Identify which cell holds the provided text, then report its [X, Y] central coordinate. 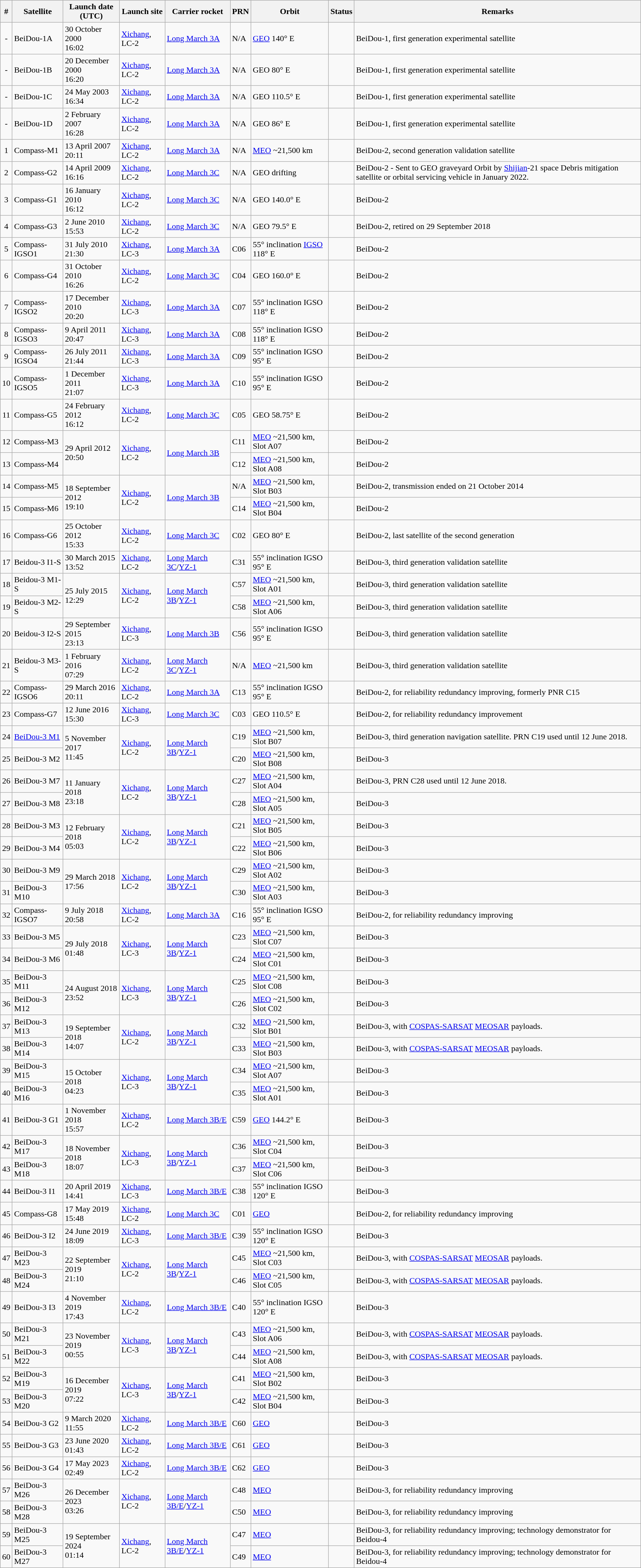
C48 [240, 1490]
35 [6, 982]
MEO ~21,500 km, Slot A04 [290, 781]
19 [6, 607]
Compass-G7 [38, 714]
BeiDou-3 I2 [38, 1236]
38 [6, 1048]
1 February 201607:29 [91, 665]
2 February 200716:28 [91, 124]
20 [6, 634]
29 [6, 848]
Compass-M5 [38, 486]
57 [6, 1490]
24 [6, 737]
MEO ~21,500 km, Slot C08 [290, 982]
C31 [240, 562]
C08 [240, 334]
26 December 202303:26 [91, 1501]
MEO ~21,500 km, Slot C05 [290, 1280]
Compass-IGSO3 [38, 334]
BeiDou-3 M25 [38, 1535]
19 September 201814:07 [91, 1037]
30 [6, 870]
29 April 201220:50 [91, 453]
Beidou-3 M1-S [38, 585]
17 December 201020:20 [91, 307]
13 [6, 464]
60 [6, 1557]
24 February 201216:12 [91, 415]
Launch site [142, 12]
C60 [240, 1423]
GEO 160.0° E [290, 276]
C44 [240, 1356]
27 [6, 804]
20 December 200016:20 [91, 70]
GEO 144.2° E [290, 1120]
BeiDou-3 I1 [38, 1191]
C58 [240, 607]
C28 [240, 804]
C49 [240, 1557]
17 [6, 562]
29 July 201801:48 [91, 948]
BeiDou-3 M16 [38, 1093]
BeiDou-3 M3 [38, 826]
BeiDou-3 M21 [38, 1334]
BeiDou-3 M8 [38, 804]
Compass-G6 [38, 535]
11 [6, 415]
29 March 201620:11 [91, 692]
52 [6, 1379]
BeiDou-3 G1 [38, 1120]
Compass-G1 [38, 200]
4 [6, 227]
36 [6, 1004]
40 [6, 1093]
C47 [240, 1535]
MEO ~21,500 km, Slot C01 [290, 959]
BeiDou-1D [38, 124]
31 [6, 893]
41 [6, 1120]
15 October 201804:23 [91, 1082]
30 March 201513:52 [91, 562]
BeiDou-3 M9 [38, 870]
# [6, 12]
BeiDou-3 M7 [38, 781]
Beidou-3 I1-S [38, 562]
19 September 202401:14 [91, 1546]
C09 [240, 357]
C37 [240, 1169]
MEO ~21,500 km, Slot B02 [290, 1379]
24 June 201918:09 [91, 1236]
31 October 201016:26 [91, 276]
C45 [240, 1258]
33 [6, 937]
Compass-G8 [38, 1214]
BeiDou-3 M1 [38, 737]
C23 [240, 937]
22 September 201921:10 [91, 1269]
C10 [240, 383]
14 April 200916:16 [91, 173]
Remarks [498, 12]
C22 [240, 848]
37 [6, 1026]
BeiDou-2, retired on 29 September 2018 [498, 227]
Compass-G5 [38, 415]
29 September 201523:13 [91, 634]
C32 [240, 1026]
26 [6, 781]
Compass-M3 [38, 442]
BeiDou-3, third generation navigation satellite. PRN C19 used until 12 June 2018. [498, 737]
39 [6, 1071]
C57 [240, 585]
C02 [240, 535]
16 [6, 535]
4 November 201917:43 [91, 1307]
16 December 201907:22 [91, 1390]
C29 [240, 870]
BeiDou-3 M10 [38, 893]
C26 [240, 1004]
2 June 201015:53 [91, 227]
C36 [240, 1147]
22 [6, 692]
BeiDou-2, last satellite of the second generation [498, 535]
C16 [240, 915]
BeiDou-3 M18 [38, 1169]
Carrier rocket [198, 12]
BeiDou-3, PRN C28 used until 12 June 2018. [498, 781]
BeiDou-3 M12 [38, 1004]
C50 [240, 1512]
MEO ~21,500 km, Slot B08 [290, 759]
Compass-G3 [38, 227]
C12 [240, 464]
1 [6, 151]
BeiDou-3 M4 [38, 848]
48 [6, 1280]
C62 [240, 1468]
BeiDou-3 M13 [38, 1026]
BeiDou-3 M20 [38, 1401]
29 March 201817:56 [91, 881]
BeiDou-3 M6 [38, 959]
BeiDou-2 - Sent to GEO graveyard Orbit by Shijian-21 space Debris mitigation satellite or orbital servicing vehicle in January 2022. [498, 173]
C43 [240, 1334]
C25 [240, 982]
Compass-M1 [38, 151]
C19 [240, 737]
GEO 86° E [290, 124]
BeiDou-3 G4 [38, 1468]
BeiDou-2, second generation validation satellite [498, 151]
C20 [240, 759]
24 August 201823:52 [91, 993]
MEO ~21,500 km, Slot C06 [290, 1169]
BeiDou-3 M27 [38, 1557]
9 April 201120:47 [91, 334]
31 July 201021:30 [91, 248]
C03 [240, 714]
Beidou-3 I2-S [38, 634]
MEO ~21,500 km, Slot C07 [290, 937]
BeiDou-2, transmission ended on 21 October 2014 [498, 486]
BeiDou-3 M28 [38, 1512]
GEO 58.75° E [290, 415]
49 [6, 1307]
C01 [240, 1214]
1 November 201815:57 [91, 1120]
C06 [240, 248]
51 [6, 1356]
BeiDou-3 G3 [38, 1445]
54 [6, 1423]
C30 [240, 893]
25 October 201215:33 [91, 535]
56 [6, 1468]
34 [6, 959]
45 [6, 1214]
Compass-IGSO5 [38, 383]
GEO 140° E [290, 38]
BeiDou-1C [38, 97]
18 [6, 585]
43 [6, 1169]
C21 [240, 826]
PRN [240, 12]
BeiDou-3 G2 [38, 1423]
C27 [240, 781]
BeiDou-3 M2 [38, 759]
12 [6, 442]
BeiDou-3 I3 [38, 1307]
16 January 201016:12 [91, 200]
C13 [240, 692]
23 [6, 714]
50 [6, 1334]
C35 [240, 1093]
C04 [240, 276]
BeiDou-3 M17 [38, 1147]
12 February 201805:03 [91, 837]
Compass-IGSO6 [38, 692]
Compass-M4 [38, 464]
Launch date(UTC) [91, 12]
BeiDou-3 M23 [38, 1258]
Beidou-3 M3-S [38, 665]
18 November 201818:07 [91, 1158]
44 [6, 1191]
32 [6, 915]
Orbit [290, 12]
MEO ~21,500 km, Slot B06 [290, 848]
53 [6, 1401]
C41 [240, 1379]
BeiDou-3 M19 [38, 1379]
MEO ~21,500 km, Slot A03 [290, 893]
5 [6, 248]
23 November 201900:55 [91, 1345]
59 [6, 1535]
BeiDou-2, for reliability redundancy improvement [498, 714]
C46 [240, 1280]
MEO ~21,500 km, Slot B07 [290, 737]
BeiDou-3 M24 [38, 1280]
30 October 200016:02 [91, 38]
Status [341, 12]
7 [6, 307]
24 May 200316:34 [91, 97]
42 [6, 1147]
Compass-M6 [38, 509]
Compass-IGSO2 [38, 307]
Compass-G4 [38, 276]
18 September 201219:10 [91, 497]
BeiDou-1A [38, 38]
C14 [240, 509]
C42 [240, 1401]
C56 [240, 634]
C24 [240, 959]
MEO ~21,500 km, Slot A02 [290, 870]
6 [6, 276]
C34 [240, 1071]
28 [6, 826]
8 [6, 334]
MEO ~21,500 km, Slot C03 [290, 1258]
BeiDou-3 M11 [38, 982]
MEO ~21,500 km, Slot A05 [290, 804]
25 July 201512:29 [91, 596]
3 [6, 200]
C33 [240, 1048]
BeiDou-3 M14 [38, 1048]
2 [6, 173]
BeiDou-2, for reliability redundancy improving, formerly PNR C15 [498, 692]
1 December 201121:07 [91, 383]
25 [6, 759]
MEO ~21,500 km, Slot B05 [290, 826]
C05 [240, 415]
55 [6, 1445]
MEO ~21,500 km, Slot C04 [290, 1147]
Compass-IGSO1 [38, 248]
23 June 202001:43 [91, 1445]
17 May 201915:48 [91, 1214]
9 July 201820:58 [91, 915]
BeiDou-3 M5 [38, 937]
Beidou-3 M2-S [38, 607]
BeiDou-3 M22 [38, 1356]
C11 [240, 442]
C59 [240, 1120]
Compass-IGSO7 [38, 915]
10 [6, 383]
GEO drifting [290, 173]
C39 [240, 1236]
21 [6, 665]
14 [6, 486]
MEO ~21,500 km, Slot B01 [290, 1026]
GEO 79.5° E [290, 227]
C40 [240, 1307]
C07 [240, 307]
17 May 202302:49 [91, 1468]
15 [6, 509]
Compass-IGSO4 [38, 357]
BeiDou-3 M26 [38, 1490]
BeiDou-3 M15 [38, 1071]
C38 [240, 1191]
GEO 140.0° E [290, 200]
13 April 200720:11 [91, 151]
47 [6, 1258]
26 July 201121:44 [91, 357]
9 [6, 357]
58 [6, 1512]
46 [6, 1236]
Compass-G2 [38, 173]
20 April 201914:41 [91, 1191]
C61 [240, 1445]
12 June 201615:30 [91, 714]
11 January 201823:18 [91, 792]
Satellite [38, 12]
MEO ~21,500 km, Slot C02 [290, 1004]
5 November 201711:45 [91, 748]
BeiDou-1B [38, 70]
9 March 202011:55 [91, 1423]
